From the cell containing the given text, extract its center point as (x, y) coordinate. 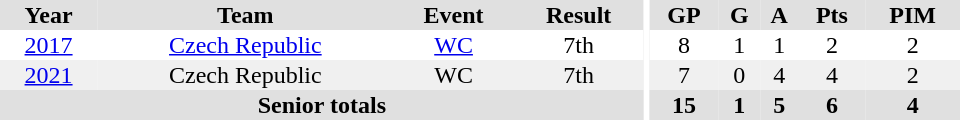
Pts (832, 15)
Senior totals (322, 105)
0 (740, 75)
Team (245, 15)
A (780, 15)
2017 (48, 45)
PIM (912, 15)
15 (684, 105)
5 (780, 105)
2021 (48, 75)
8 (684, 45)
G (740, 15)
7 (684, 75)
6 (832, 105)
Event (454, 15)
Year (48, 15)
GP (684, 15)
Result (579, 15)
